Identify which cell holds the provided text, then report its [x, y] central coordinate. 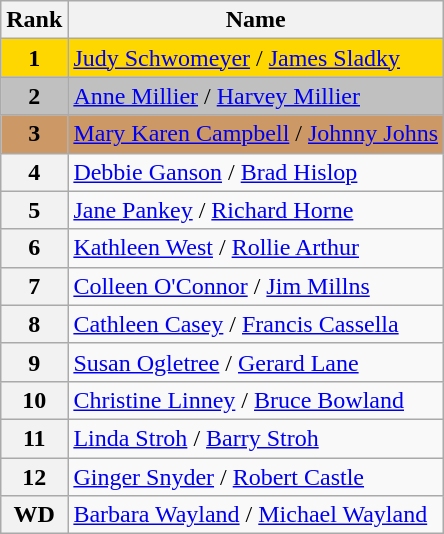
Name [256, 20]
3 [34, 134]
Colleen O'Connor / Jim Millns [256, 286]
Anne Millier / Harvey Millier [256, 96]
Debbie Ganson / Brad Hislop [256, 172]
6 [34, 248]
Kathleen West / Rollie Arthur [256, 248]
2 [34, 96]
Linda Stroh / Barry Stroh [256, 438]
11 [34, 438]
Judy Schwomeyer / James Sladky [256, 58]
Christine Linney / Bruce Bowland [256, 400]
Rank [34, 20]
Barbara Wayland / Michael Wayland [256, 515]
7 [34, 286]
10 [34, 400]
WD [34, 515]
Susan Ogletree / Gerard Lane [256, 362]
1 [34, 58]
4 [34, 172]
Cathleen Casey / Francis Cassella [256, 324]
12 [34, 477]
Ginger Snyder / Robert Castle [256, 477]
9 [34, 362]
8 [34, 324]
Jane Pankey / Richard Horne [256, 210]
Mary Karen Campbell / Johnny Johns [256, 134]
5 [34, 210]
